Identify which cell holds the provided text, then report its (X, Y) central coordinate. 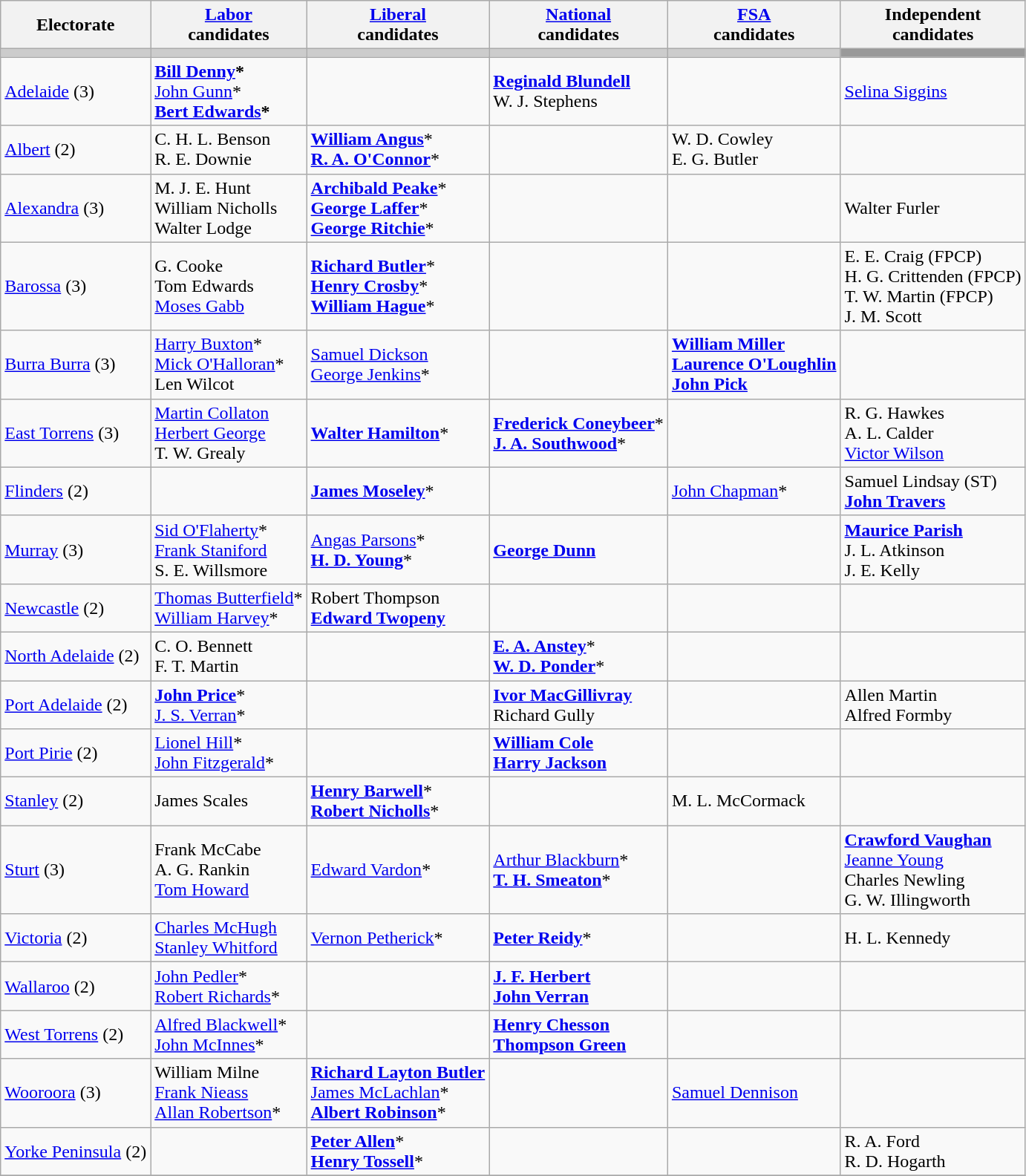
C. O. BennettF. T. Martin (229, 656)
North Adelaide (2) (76, 656)
Samuel DicksonGeorge Jenkins* (398, 365)
Crawford VaughanJeanne YoungCharles NewlingG. W. Illingworth (932, 870)
Albert (2) (76, 150)
W. D. CowleyE. G. Butler (754, 150)
Burra Burra (3) (76, 365)
Martin CollatonHerbert GeorgeT. W. Grealy (229, 433)
Robert ThompsonEdward Twopeny (398, 607)
Frank McCabeA. G. RankinTom Howard (229, 870)
Newcastle (2) (76, 607)
William MilneFrank NieassAllan Robertson* (229, 1093)
Ivor MacGillivrayRichard Gully (579, 704)
West Torrens (2) (76, 1035)
G. CookeTom EdwardsMoses Gabb (229, 287)
Alexandra (3) (76, 208)
Vernon Petherick* (398, 938)
National candidates (579, 25)
John Pedler*Robert Richards* (229, 986)
E. A. Anstey*W. D. Ponder* (579, 656)
R. A. FordR. D. Hogarth (932, 1151)
Murray (3) (76, 549)
John Chapman* (754, 491)
John Price*J. S. Verran* (229, 704)
FSA candidates (754, 25)
Labor candidates (229, 25)
Samuel Lindsay (ST)John Travers (932, 491)
Walter Hamilton* (398, 433)
Harry Buxton*Mick O'Halloran*Len Wilcot (229, 365)
Walter Furler (932, 208)
Selina Siggins (932, 91)
Henry ChessonThompson Green (579, 1035)
C. H. L. BensonR. E. Downie (229, 150)
William ColeHarry Jackson (579, 753)
Sid O'Flaherty*Frank StanifordS. E. Willsmore (229, 549)
Peter Allen*Henry Tossell* (398, 1151)
Archibald Peake*George Laffer*George Ritchie* (398, 208)
Flinders (2) (76, 491)
Richard Butler*Henry Crosby*William Hague* (398, 287)
Charles McHughStanley Whitford (229, 938)
Samuel Dennison (754, 1093)
Stanley (2) (76, 802)
Yorke Peninsula (2) (76, 1151)
Allen MartinAlfred Formby (932, 704)
James Moseley* (398, 491)
Electorate (76, 25)
Henry Barwell*Robert Nicholls* (398, 802)
E. E. Craig (FPCP) H. G. Crittenden (FPCP) T. W. Martin (FPCP) J. M. Scott (932, 287)
Alfred Blackwell*John McInnes* (229, 1035)
Adelaide (3) (76, 91)
Richard Layton ButlerJames McLachlan*Albert Robinson* (398, 1093)
Wooroora (3) (76, 1093)
East Torrens (3) (76, 433)
Edward Vardon* (398, 870)
M. J. E. HuntWilliam NichollsWalter Lodge (229, 208)
Bill Denny*John Gunn*Bert Edwards* (229, 91)
Port Pirie (2) (76, 753)
Thomas Butterfield*William Harvey* (229, 607)
Angas Parsons*H. D. Young* (398, 549)
Port Adelaide (2) (76, 704)
Wallaroo (2) (76, 986)
Reginald BlundellW. J. Stephens (579, 91)
Barossa (3) (76, 287)
Lionel Hill*John Fitzgerald* (229, 753)
R. G. HawkesA. L. CalderVictor Wilson (932, 433)
Maurice ParishJ. L. AtkinsonJ. E. Kelly (932, 549)
Sturt (3) (76, 870)
H. L. Kennedy (932, 938)
James Scales (229, 802)
Victoria (2) (76, 938)
Peter Reidy* (579, 938)
Liberal candidates (398, 25)
William Angus*R. A. O'Connor* (398, 150)
Arthur Blackburn*T. H. Smeaton* (579, 870)
William MillerLaurence O'LoughlinJohn Pick (754, 365)
Frederick Coneybeer*J. A. Southwood* (579, 433)
Independent candidates (932, 25)
George Dunn (579, 549)
J. F. HerbertJohn Verran (579, 986)
M. L. McCormack (754, 802)
